For the text-containing cell, return its midpoint in [x, y] coordinate format. 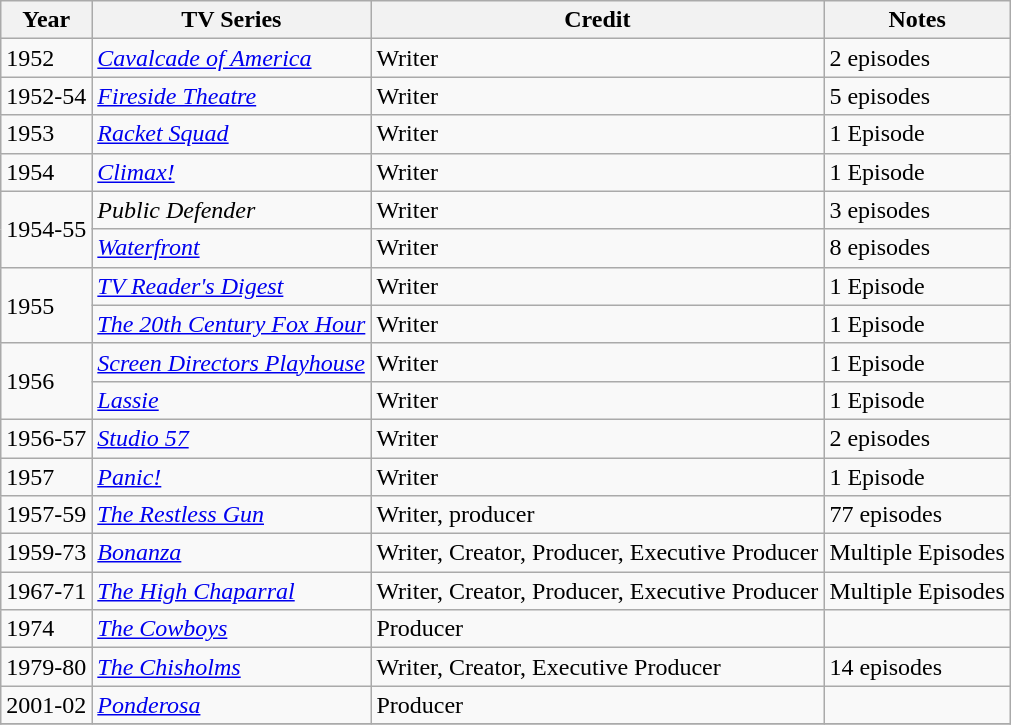
TV Reader's Digest [232, 286]
The High Chaparral [232, 591]
Cavalcade of America [232, 58]
8 episodes [917, 248]
Bonanza [232, 553]
1954-55 [46, 229]
Fireside Theatre [232, 96]
1952-54 [46, 96]
1979-80 [46, 667]
1967-71 [46, 591]
Studio 57 [232, 438]
The Chisholms [232, 667]
Writer, Creator, Executive Producer [598, 667]
14 episodes [917, 667]
The 20th Century Fox Hour [232, 324]
1957 [46, 477]
1956 [46, 381]
1955 [46, 305]
The Cowboys [232, 629]
The Restless Gun [232, 515]
Lassie [232, 400]
2001-02 [46, 705]
1959-73 [46, 553]
Credit [598, 20]
TV Series [232, 20]
Climax! [232, 172]
Writer, producer [598, 515]
1957-59 [46, 515]
Panic! [232, 477]
Racket Squad [232, 134]
Waterfront [232, 248]
Notes [917, 20]
1956-57 [46, 438]
1952 [46, 58]
Year [46, 20]
1954 [46, 172]
5 episodes [917, 96]
77 episodes [917, 515]
1974 [46, 629]
3 episodes [917, 210]
1953 [46, 134]
Public Defender [232, 210]
Screen Directors Playhouse [232, 362]
Ponderosa [232, 705]
